Output the [x, y] coordinate of the center of the cell containing the given text.  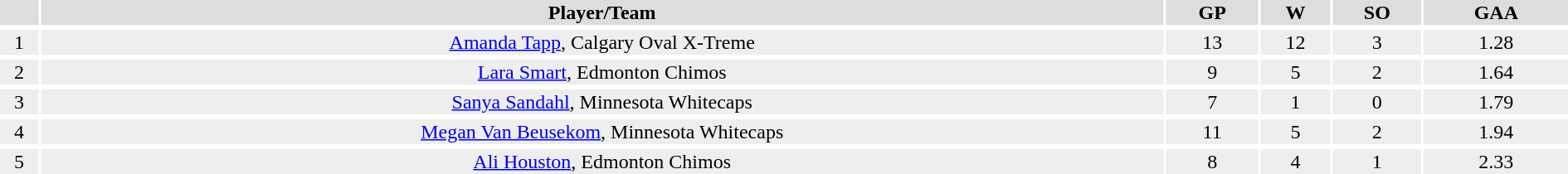
8 [1212, 162]
13 [1212, 42]
12 [1296, 42]
0 [1377, 102]
1.28 [1497, 42]
Amanda Tapp, Calgary Oval X-Treme [602, 42]
Lara Smart, Edmonton Chimos [602, 72]
Player/Team [602, 12]
7 [1212, 102]
Ali Houston, Edmonton Chimos [602, 162]
SO [1377, 12]
W [1296, 12]
Megan Van Beusekom, Minnesota Whitecaps [602, 132]
GP [1212, 12]
GAA [1497, 12]
11 [1212, 132]
Sanya Sandahl, Minnesota Whitecaps [602, 102]
9 [1212, 72]
1.79 [1497, 102]
2.33 [1497, 162]
1.94 [1497, 132]
1.64 [1497, 72]
